Output the [x, y] coordinate of the center of the cell containing the given text.  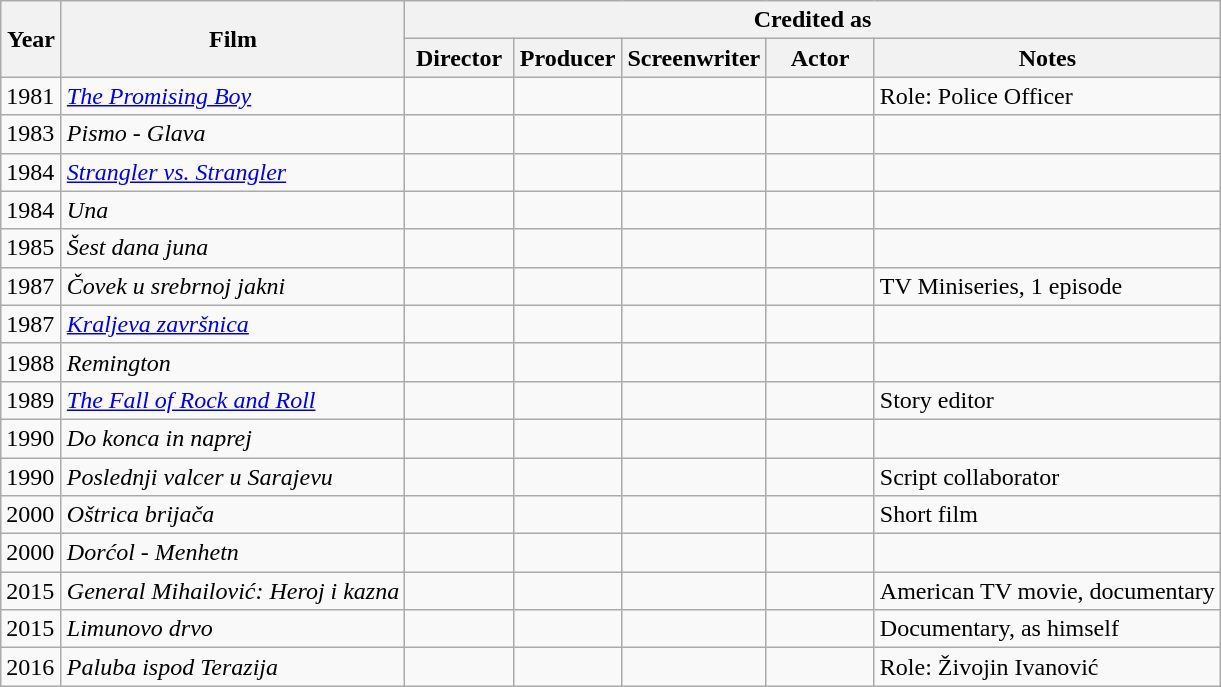
Kraljeva završnica [232, 324]
Šest dana juna [232, 248]
Script collaborator [1047, 477]
American TV movie, documentary [1047, 591]
1985 [32, 248]
Documentary, as himself [1047, 629]
The Fall of Rock and Roll [232, 400]
Do konca in naprej [232, 438]
Film [232, 39]
The Promising Boy [232, 96]
Short film [1047, 515]
Strangler vs. Strangler [232, 172]
Screenwriter [694, 58]
Role: Police Officer [1047, 96]
Credited as [813, 20]
Pismo - Glava [232, 134]
Paluba ispod Terazija [232, 667]
Year [32, 39]
Actor [820, 58]
Story editor [1047, 400]
1983 [32, 134]
Remington [232, 362]
1981 [32, 96]
Producer [568, 58]
Poslednji valcer u Sarajevu [232, 477]
Oštrica brijača [232, 515]
Role: Živojin Ivanović [1047, 667]
Čovek u srebrnoj jakni [232, 286]
Director [460, 58]
Dorćol - Menhetn [232, 553]
1989 [32, 400]
TV Miniseries, 1 episode [1047, 286]
Notes [1047, 58]
1988 [32, 362]
2016 [32, 667]
General Mihailović: Heroj i kazna [232, 591]
Una [232, 210]
Limunovo drvo [232, 629]
